Scan for the cell matching the given text and deliver its [x, y] coordinate at center. 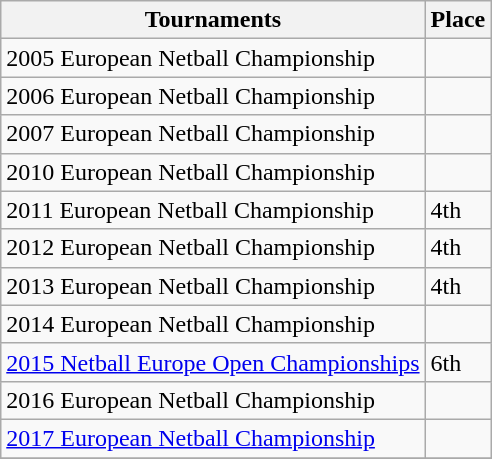
2005 European Netball Championship [213, 58]
2010 European Netball Championship [213, 172]
2014 European Netball Championship [213, 324]
6th [458, 362]
2012 European Netball Championship [213, 248]
2013 European Netball Championship [213, 286]
Place [458, 20]
2017 European Netball Championship [213, 438]
2016 European Netball Championship [213, 400]
2015 Netball Europe Open Championships [213, 362]
Tournaments [213, 20]
2011 European Netball Championship [213, 210]
2006 European Netball Championship [213, 96]
2007 European Netball Championship [213, 134]
